Provide the [x, y] coordinate of the cell's center where the given text is located.  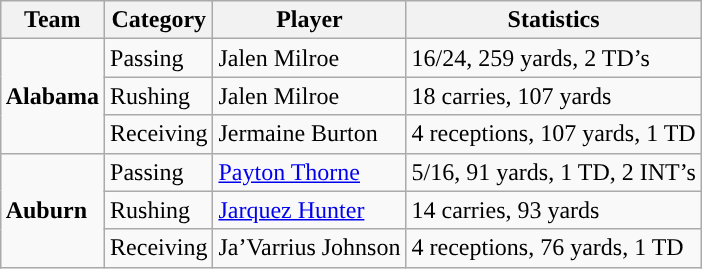
Auburn [52, 210]
14 carries, 93 yards [554, 210]
Payton Thorne [310, 172]
Statistics [554, 20]
18 carries, 107 yards [554, 96]
Player [310, 20]
5/16, 91 yards, 1 TD, 2 INT’s [554, 172]
Category [159, 20]
Alabama [52, 96]
Jermaine Burton [310, 134]
16/24, 259 yards, 2 TD’s [554, 58]
4 receptions, 107 yards, 1 TD [554, 134]
Team [52, 20]
4 receptions, 76 yards, 1 TD [554, 248]
Ja’Varrius Johnson [310, 248]
Jarquez Hunter [310, 210]
